Return the [x, y] coordinate for the center point of the cell that contains the specified text.  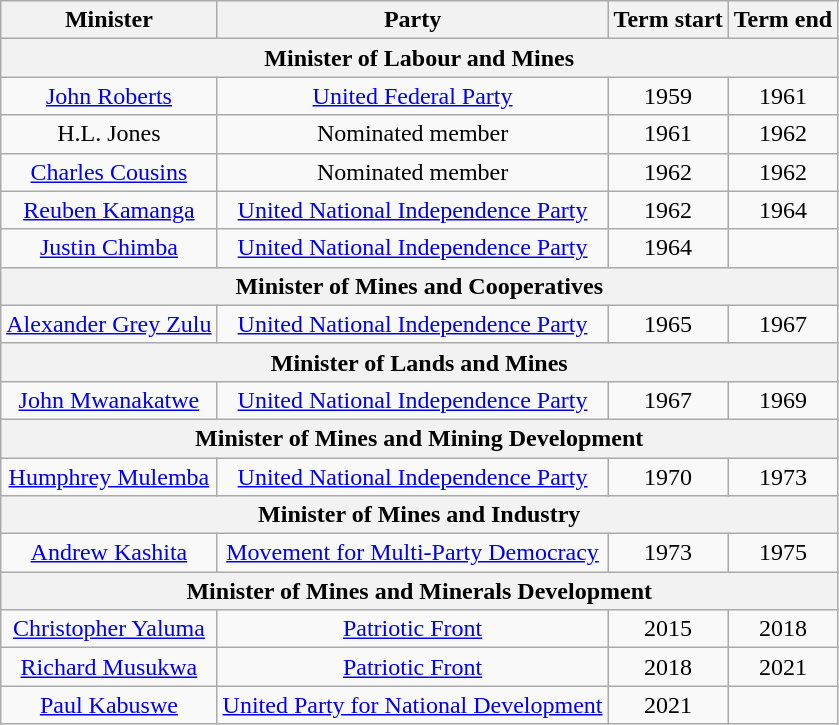
Minister of Lands and Mines [420, 362]
Paul Kabuswe [109, 705]
Richard Musukwa [109, 667]
1959 [668, 96]
Christopher Yaluma [109, 629]
John Mwanakatwe [109, 400]
1969 [783, 400]
1975 [783, 553]
Minister of Mines and Minerals Development [420, 591]
Reuben Kamanga [109, 210]
Movement for Multi-Party Democracy [412, 553]
United Federal Party [412, 96]
Party [412, 20]
Minister [109, 20]
H.L. Jones [109, 134]
Andrew Kashita [109, 553]
Term start [668, 20]
Term end [783, 20]
United Party for National Development [412, 705]
2015 [668, 629]
1965 [668, 324]
Humphrey Mulemba [109, 477]
Charles Cousins [109, 172]
Justin Chimba [109, 248]
Minister of Mines and Cooperatives [420, 286]
Minister of Mines and Industry [420, 515]
Alexander Grey Zulu [109, 324]
Minister of Mines and Mining Development [420, 438]
John Roberts [109, 96]
1970 [668, 477]
Minister of Labour and Mines [420, 58]
